From the cell containing the given text, extract its center point as [X, Y] coordinate. 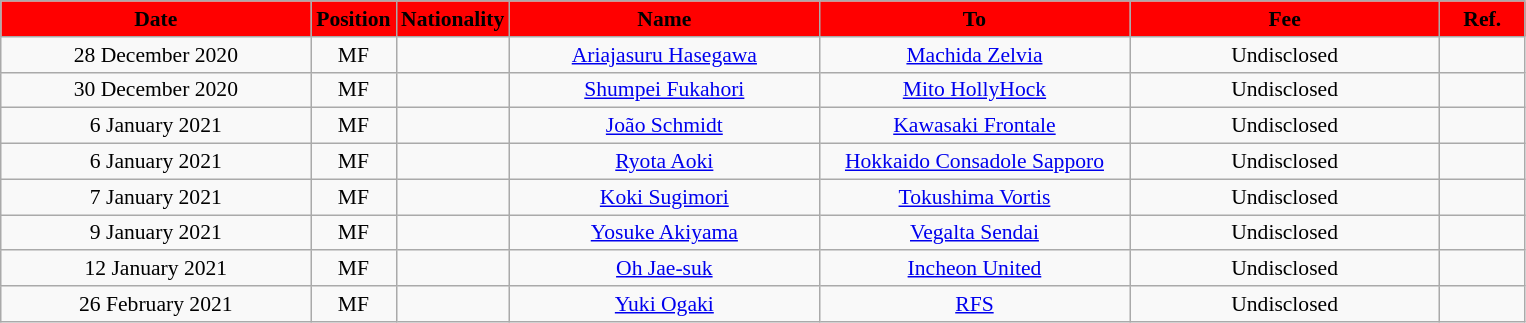
RFS [974, 304]
Tokushima Vortis [974, 197]
Fee [1285, 19]
To [974, 19]
Shumpei Fukahori [664, 90]
Machida Zelvia [974, 55]
Date [156, 19]
Position [354, 19]
Vegalta Sendai [974, 233]
Ariajasuru Hasegawa [664, 55]
Name [664, 19]
30 December 2020 [156, 90]
Ref. [1482, 19]
Hokkaido Consadole Sapporo [974, 162]
7 January 2021 [156, 197]
Yosuke Akiyama [664, 233]
28 December 2020 [156, 55]
Yuki Ogaki [664, 304]
Kawasaki Frontale [974, 126]
Nationality [452, 19]
26 February 2021 [156, 304]
Incheon United [974, 269]
12 January 2021 [156, 269]
Koki Sugimori [664, 197]
Mito HollyHock [974, 90]
Ryota Aoki [664, 162]
João Schmidt [664, 126]
9 January 2021 [156, 233]
Oh Jae-suk [664, 269]
